Output the (x, y) coordinate of the center of the cell containing the given text.  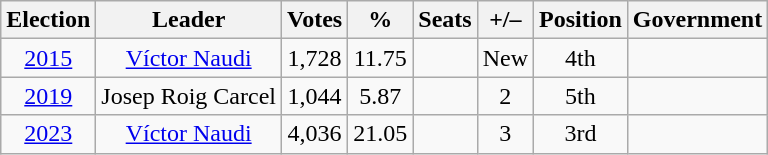
Josep Roig Carcel (189, 96)
21.05 (380, 134)
Election (48, 20)
% (380, 20)
2015 (48, 58)
3 (505, 134)
2023 (48, 134)
Seats (445, 20)
Votes (315, 20)
3rd (581, 134)
5th (581, 96)
2019 (48, 96)
2 (505, 96)
1,044 (315, 96)
Leader (189, 20)
4,036 (315, 134)
+/– (505, 20)
4th (581, 58)
1,728 (315, 58)
5.87 (380, 96)
Government (697, 20)
Position (581, 20)
11.75 (380, 58)
New (505, 58)
